Extract the [x, y] coordinate from the center of the cell holding the provided text.  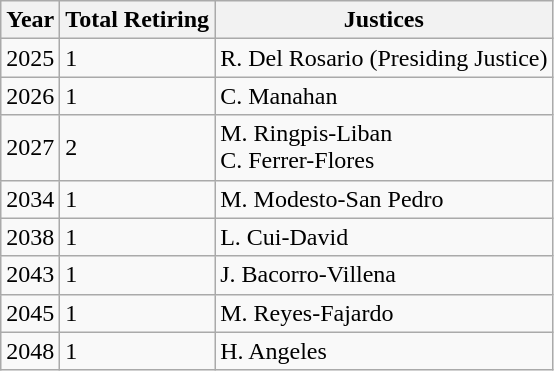
2026 [30, 96]
2045 [30, 313]
J. Bacorro-Villena [384, 275]
Year [30, 20]
2027 [30, 148]
2048 [30, 351]
2 [138, 148]
Justices [384, 20]
2043 [30, 275]
2025 [30, 58]
R. Del Rosario (Presiding Justice) [384, 58]
2034 [30, 199]
2038 [30, 237]
M. Modesto-San Pedro [384, 199]
H. Angeles [384, 351]
C. Manahan [384, 96]
Total Retiring [138, 20]
L. Cui-David [384, 237]
M. Ringpis-LibanC. Ferrer-Flores [384, 148]
M. Reyes-Fajardo [384, 313]
